Extract the [X, Y] coordinate from the center of the cell holding the provided text.  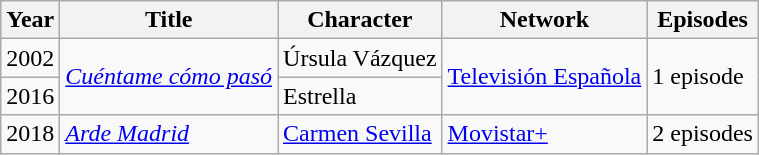
Episodes [703, 20]
2 episodes [703, 134]
2018 [30, 134]
Carmen Sevilla [360, 134]
Character [360, 20]
Arde Madrid [169, 134]
Year [30, 20]
1 episode [703, 77]
Title [169, 20]
Movistar+ [544, 134]
Network [544, 20]
Estrella [360, 96]
2016 [30, 96]
Úrsula Vázquez [360, 58]
Cuéntame cómo pasó [169, 77]
2002 [30, 58]
Televisión Española [544, 77]
